Pinpoint the cell where the given text exists, returning its [x, y] midpoint coordinate. 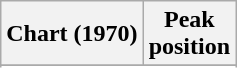
Peak position [189, 34]
Chart (1970) [72, 34]
